Return (x, y) of the center of cell containing provided text 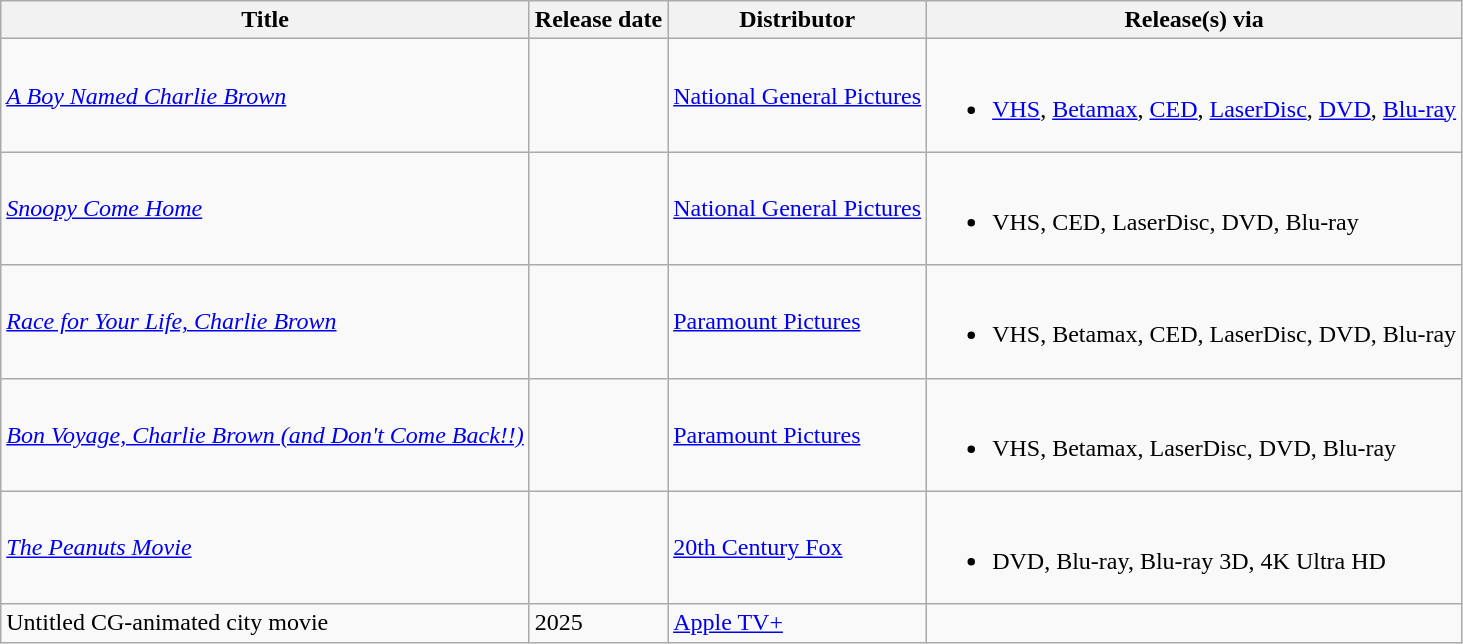
Apple TV+ (798, 623)
Untitled CG-animated city movie (266, 623)
Snoopy Come Home (266, 208)
Bon Voyage, Charlie Brown (and Don't Come Back!!) (266, 434)
Release(s) via (1194, 20)
2025 (598, 623)
A Boy Named Charlie Brown (266, 96)
Title (266, 20)
Release date (598, 20)
Race for Your Life, Charlie Brown (266, 322)
VHS, Betamax, LaserDisc, DVD, Blu-ray (1194, 434)
20th Century Fox (798, 548)
VHS, CED, LaserDisc, DVD, Blu-ray (1194, 208)
The Peanuts Movie (266, 548)
DVD, Blu-ray, Blu-ray 3D, 4K Ultra HD (1194, 548)
Distributor (798, 20)
